Provide the (x, y) coordinate of the cell's center where the given text is located.  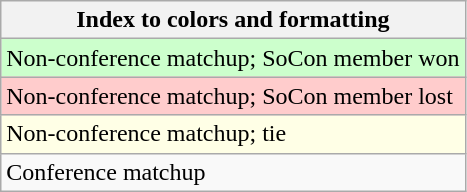
Non-conference matchup; tie (233, 134)
Conference matchup (233, 172)
Non-conference matchup; SoCon member lost (233, 96)
Index to colors and formatting (233, 20)
Non-conference matchup; SoCon member won (233, 58)
